Return (x, y) of the center of cell containing provided text 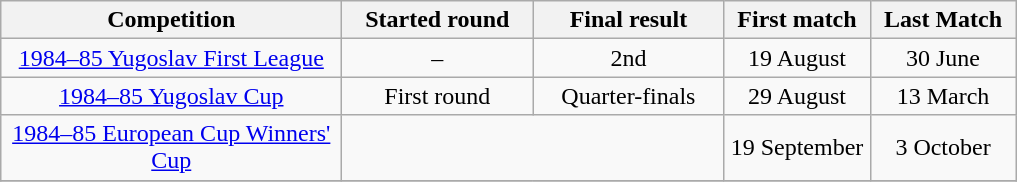
Started round (438, 20)
– (438, 58)
1984–85 European Cup Winners' Cup (172, 148)
19 August (797, 58)
13 March (943, 96)
1984–85 Yugoslav First League (172, 58)
30 June (943, 58)
2nd (628, 58)
First round (438, 96)
29 August (797, 96)
Quarter-finals (628, 96)
Final result (628, 20)
19 September (797, 148)
1984–85 Yugoslav Cup (172, 96)
Last Match (943, 20)
3 October (943, 148)
Competition (172, 20)
First match (797, 20)
